Locate the cell with the specified text and output its (x, y) center coordinate. 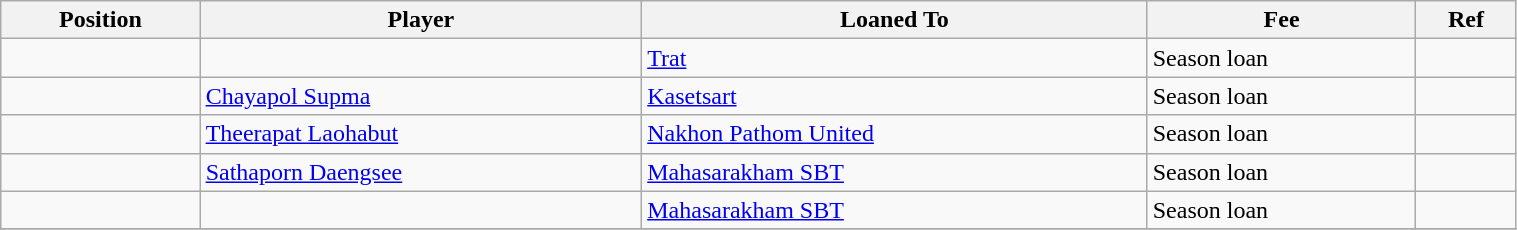
Fee (1282, 20)
Ref (1466, 20)
Chayapol Supma (421, 96)
Player (421, 20)
Loaned To (895, 20)
Sathaporn Daengsee (421, 172)
Theerapat Laohabut (421, 134)
Nakhon Pathom United (895, 134)
Trat (895, 58)
Position (100, 20)
Kasetsart (895, 96)
